Pinpoint the cell where the given text exists, returning its [X, Y] midpoint coordinate. 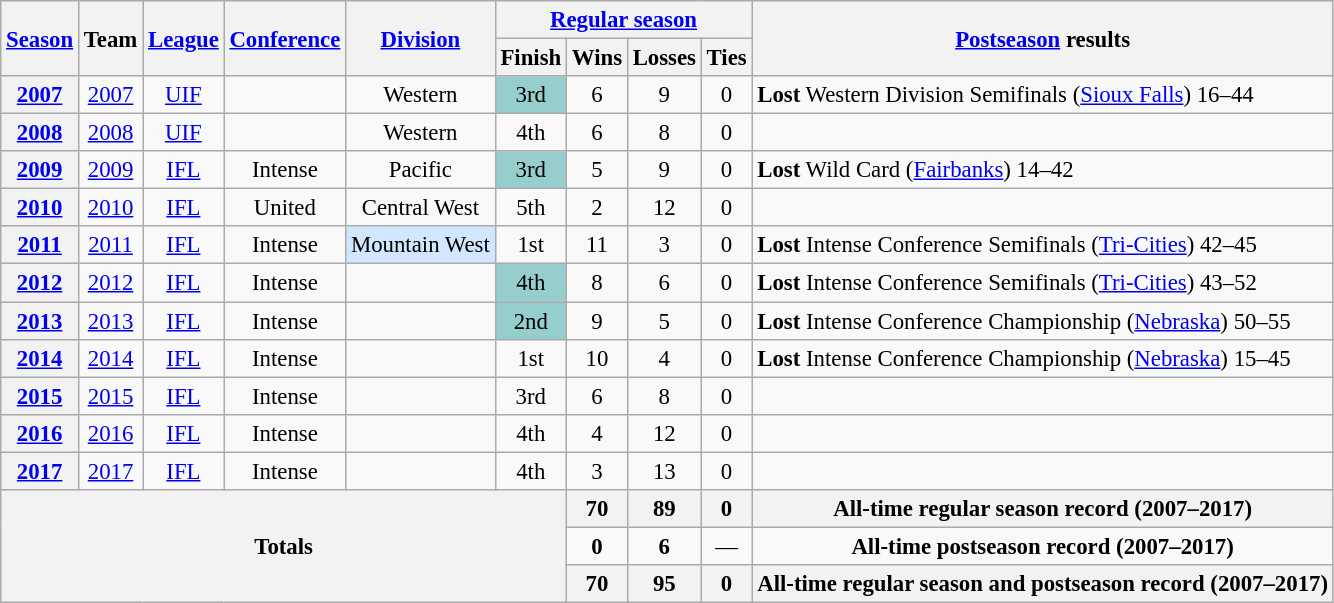
Lost Wild Card (Fairbanks) 14–42 [1042, 170]
All-time postseason record (2007–2017) [1042, 546]
89 [664, 509]
Division [420, 38]
United [285, 208]
95 [664, 584]
Wins [596, 58]
2nd [530, 321]
Lost Intense Conference Semifinals (Tri-Cities) 42–45 [1042, 245]
Lost Intense Conference Semifinals (Tri-Cities) 43–52 [1042, 283]
All-time regular season record (2007–2017) [1042, 509]
Pacific [420, 170]
Mountain West [420, 245]
Regular season [624, 20]
Lost Western Division Semifinals (Sioux Falls) 16–44 [1042, 95]
Lost Intense Conference Championship (Nebraska) 15–45 [1042, 358]
Finish [530, 58]
10 [596, 358]
Postseason results [1042, 38]
Central West [420, 208]
13 [664, 471]
11 [596, 245]
All-time regular season and postseason record (2007–2017) [1042, 584]
Season [40, 38]
2 [596, 208]
Team [110, 38]
Conference [285, 38]
Totals [284, 546]
League [184, 38]
Ties [726, 58]
— [726, 546]
5th [530, 208]
Lost Intense Conference Championship (Nebraska) 50–55 [1042, 321]
Losses [664, 58]
